Find where the given text appears and provide that cell's center as (X, Y) coordinate. 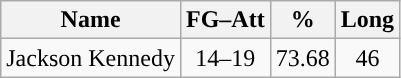
% (302, 20)
FG–Att (225, 20)
Long (367, 20)
46 (367, 58)
73.68 (302, 58)
Jackson Kennedy (91, 58)
14–19 (225, 58)
Name (91, 20)
